Identify which cell holds the provided text, then report its (x, y) central coordinate. 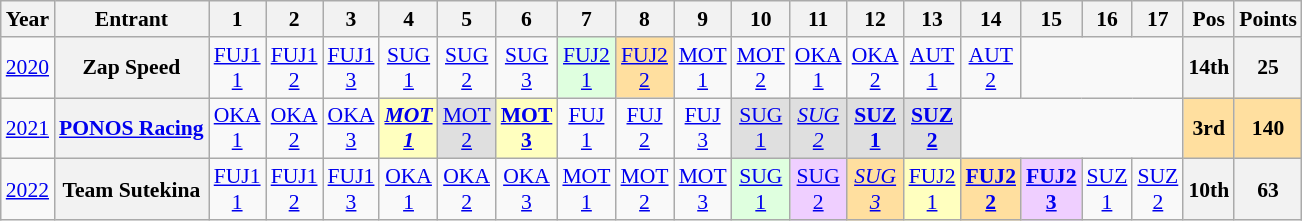
1 (238, 19)
7 (586, 19)
17 (1158, 19)
AUT1 (932, 68)
PONOS Racing (132, 128)
6 (527, 19)
12 (876, 19)
11 (818, 19)
4 (408, 19)
5 (467, 19)
15 (1051, 19)
16 (1108, 19)
14th (1208, 68)
63 (1268, 190)
FUJ2 (644, 128)
AUT2 (991, 68)
2 (294, 19)
3 (352, 19)
2021 (28, 128)
Points (1268, 19)
8 (644, 19)
Entrant (132, 19)
Team Sutekina (132, 190)
9 (703, 19)
Pos (1208, 19)
13 (932, 19)
14 (991, 19)
FUJ3 (703, 128)
Year (28, 19)
10 (761, 19)
140 (1268, 128)
10th (1208, 190)
25 (1268, 68)
2020 (28, 68)
Zap Speed (132, 68)
2022 (28, 190)
FUJ1 (586, 128)
FUJ23 (1051, 190)
3rd (1208, 128)
